Determine the [X, Y] coordinate at the center of the cell enclosing the given text.  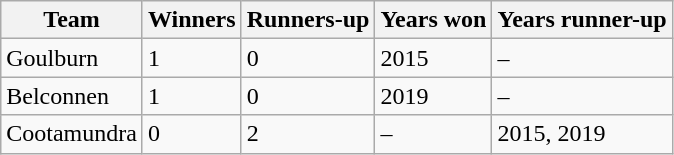
Years won [434, 20]
2015, 2019 [582, 134]
Team [72, 20]
2015 [434, 58]
Goulburn [72, 58]
Winners [192, 20]
Belconnen [72, 96]
2 [308, 134]
Cootamundra [72, 134]
Runners-up [308, 20]
2019 [434, 96]
Years runner-up [582, 20]
